Return (x, y) of the center of cell containing provided text 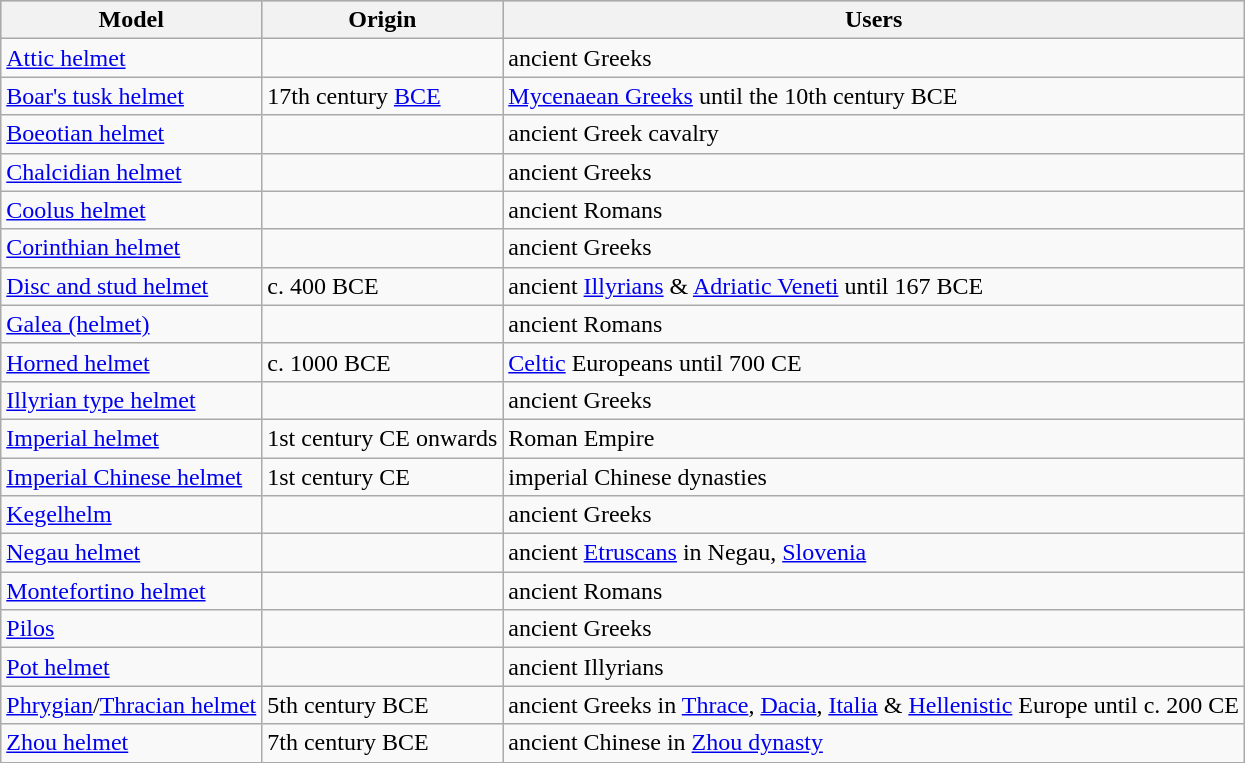
17th century BCE (382, 96)
ancient Illyrians & Adriatic Veneti until 167 BCE (874, 286)
Kegelhelm (132, 515)
Model (132, 20)
Users (874, 20)
1st century CE (382, 477)
Boeotian helmet (132, 134)
Pot helmet (132, 667)
ancient Illyrians (874, 667)
Disc and stud helmet (132, 286)
1st century CE onwards (382, 438)
imperial Chinese dynasties (874, 477)
c. 400 BCE (382, 286)
Pilos (132, 629)
Chalcidian helmet (132, 172)
5th century BCE (382, 705)
Galea (helmet) (132, 324)
Illyrian type helmet (132, 400)
Attic helmet (132, 58)
Horned helmet (132, 362)
7th century BCE (382, 743)
Negau helmet (132, 553)
Corinthian helmet (132, 248)
Roman Empire (874, 438)
ancient Greeks in Thrace, Dacia, Italia & Hellenistic Europe until c. 200 CE (874, 705)
Celtic Europeans until 700 CE (874, 362)
Mycenaean Greeks until the 10th century BCE (874, 96)
ancient Greek cavalry (874, 134)
Coolus helmet (132, 210)
Imperial Chinese helmet (132, 477)
Boar's tusk helmet (132, 96)
Phrygian/Thracian helmet (132, 705)
Montefortino helmet (132, 591)
Zhou helmet (132, 743)
Origin (382, 20)
c. 1000 BCE (382, 362)
ancient Chinese in Zhou dynasty (874, 743)
ancient Etruscans in Negau, Slovenia (874, 553)
Imperial helmet (132, 438)
